Determine the [x, y] coordinate at the center of the cell enclosing the given text.  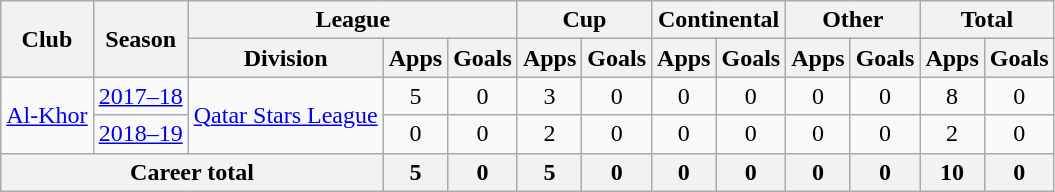
2018–19 [140, 134]
League [352, 20]
Continental [719, 20]
Career total [192, 172]
8 [952, 96]
Division [286, 58]
Total [987, 20]
3 [549, 96]
Qatar Stars League [286, 115]
Other [853, 20]
Al-Khor [47, 115]
Cup [584, 20]
10 [952, 172]
2017–18 [140, 96]
Club [47, 39]
Season [140, 39]
